Pinpoint the cell where the given text exists, returning its (X, Y) midpoint coordinate. 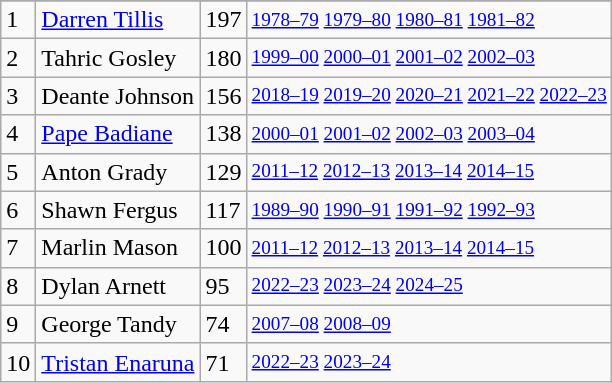
Tristan Enaruna (118, 362)
2000–01 2001–02 2002–03 2003–04 (429, 134)
3 (18, 96)
156 (224, 96)
197 (224, 20)
6 (18, 210)
95 (224, 286)
74 (224, 324)
2 (18, 58)
180 (224, 58)
Tahric Gosley (118, 58)
71 (224, 362)
Marlin Mason (118, 248)
2007–08 2008–09 (429, 324)
George Tandy (118, 324)
Anton Grady (118, 172)
1989–90 1990–91 1991–92 1992–93 (429, 210)
1 (18, 20)
129 (224, 172)
1999–00 2000–01 2001–02 2002–03 (429, 58)
Dylan Arnett (118, 286)
117 (224, 210)
2022–23 2023–24 2024–25 (429, 286)
Deante Johnson (118, 96)
138 (224, 134)
1978–79 1979–80 1980–81 1981–82 (429, 20)
4 (18, 134)
5 (18, 172)
2018–19 2019–20 2020–21 2021–22 2022–23 (429, 96)
8 (18, 286)
9 (18, 324)
7 (18, 248)
100 (224, 248)
Pape Badiane (118, 134)
10 (18, 362)
Darren Tillis (118, 20)
Shawn Fergus (118, 210)
2022–23 2023–24 (429, 362)
